Locate the cell with the specified text and output its [x, y] center coordinate. 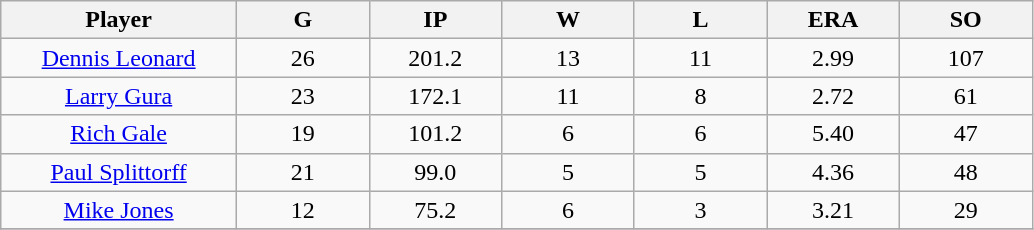
2.72 [834, 96]
99.0 [436, 172]
172.1 [436, 96]
Paul Splittorff [119, 172]
61 [966, 96]
Mike Jones [119, 210]
8 [700, 96]
29 [966, 210]
G [302, 20]
ERA [834, 20]
3 [700, 210]
48 [966, 172]
2.99 [834, 58]
Player [119, 20]
101.2 [436, 134]
Rich Gale [119, 134]
21 [302, 172]
5.40 [834, 134]
13 [568, 58]
23 [302, 96]
Larry Gura [119, 96]
SO [966, 20]
IP [436, 20]
W [568, 20]
Dennis Leonard [119, 58]
201.2 [436, 58]
3.21 [834, 210]
4.36 [834, 172]
107 [966, 58]
19 [302, 134]
26 [302, 58]
L [700, 20]
75.2 [436, 210]
47 [966, 134]
12 [302, 210]
